Determine the (x, y) coordinate at the center of the cell enclosing the given text.  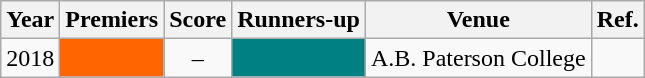
– (198, 58)
Score (198, 20)
2018 (30, 58)
Ref. (618, 20)
Premiers (112, 20)
Runners-up (299, 20)
Venue (478, 20)
Year (30, 20)
A.B. Paterson College (478, 58)
